Output the (X, Y) coordinate of the center of the cell containing the given text.  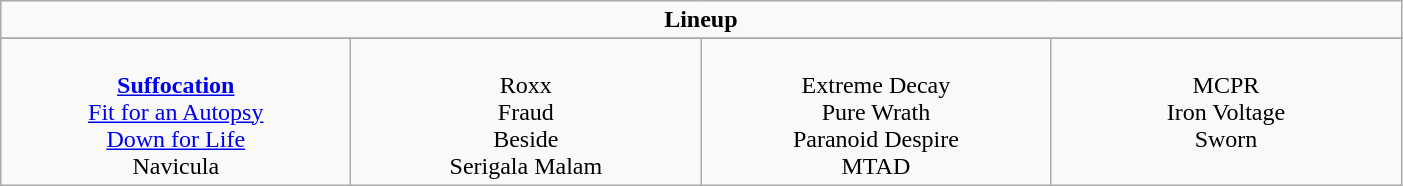
Lineup (701, 20)
Extreme Decay Pure Wrath Paranoid Despire MTAD (876, 112)
Roxx Fraud Beside Serigala Malam (526, 112)
Suffocation Fit for an Autopsy Down for Life Navicula (176, 112)
MCPR Iron Voltage Sworn (1226, 112)
